Identify which cell holds the provided text, then report its [x, y] central coordinate. 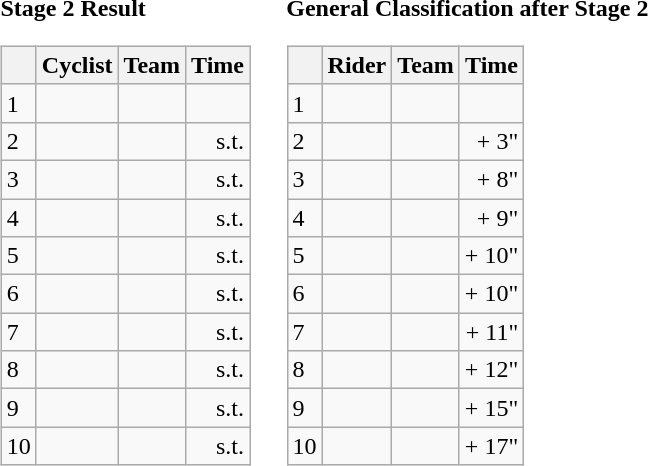
+ 3" [491, 141]
+ 15" [491, 408]
+ 11" [491, 332]
+ 17" [491, 446]
+ 12" [491, 370]
Cyclist [77, 65]
+ 8" [491, 179]
+ 9" [491, 217]
Rider [357, 65]
